Search for the cell housing the specified text and yield its [x, y] center coordinate. 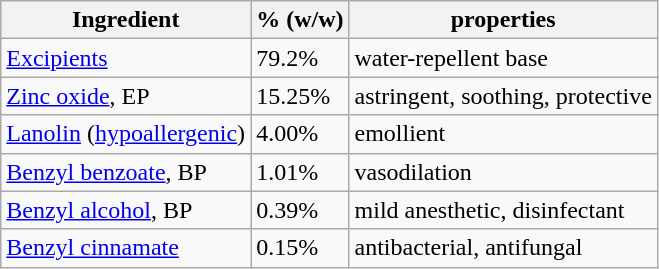
0.15% [300, 248]
astringent, soothing, protective [503, 96]
4.00% [300, 134]
Zinc oxide, EP [126, 96]
Lanolin (hypoallergenic) [126, 134]
Benzyl alcohol, BP [126, 210]
emollient [503, 134]
antibacterial, antifungal [503, 248]
properties [503, 20]
water-repellent base [503, 58]
79.2% [300, 58]
Excipients [126, 58]
Benzyl cinnamate [126, 248]
Benzyl benzoate, BP [126, 172]
% (w/w) [300, 20]
1.01% [300, 172]
Ingredient [126, 20]
0.39% [300, 210]
mild anesthetic, disinfectant [503, 210]
15.25% [300, 96]
vasodilation [503, 172]
